Pinpoint the cell where the given text exists, returning its [x, y] midpoint coordinate. 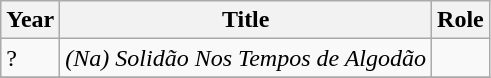
Year [30, 20]
Title [246, 20]
(Na) Solidão Nos Tempos de Algodão [246, 58]
Role [461, 20]
? [30, 58]
